Return [X, Y] of the center of cell containing provided text 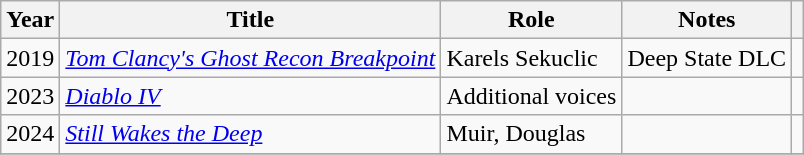
Year [30, 20]
Role [532, 20]
2023 [30, 96]
Notes [707, 20]
Still Wakes the Deep [250, 134]
Title [250, 20]
Karels Sekuclic [532, 58]
2019 [30, 58]
Deep State DLC [707, 58]
Additional voices [532, 96]
Muir, Douglas [532, 134]
Tom Clancy's Ghost Recon Breakpoint [250, 58]
2024 [30, 134]
Diablo IV [250, 96]
